For the text-containing cell, return its midpoint in [X, Y] coordinate format. 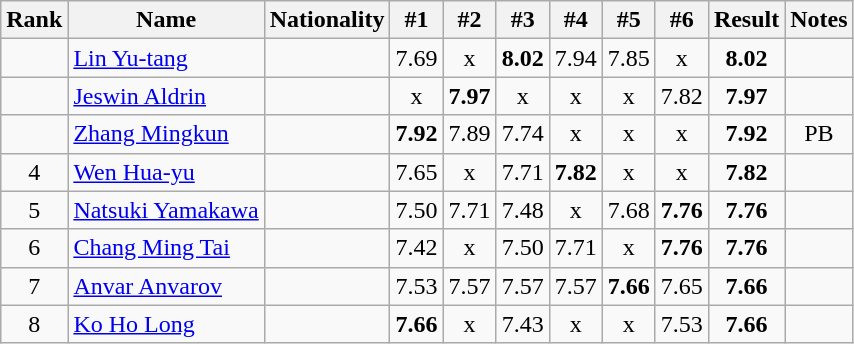
7.69 [416, 58]
Zhang Mingkun [166, 134]
#2 [470, 20]
4 [34, 172]
7 [34, 286]
Rank [34, 20]
8 [34, 324]
7.74 [522, 134]
Chang Ming Tai [166, 248]
#1 [416, 20]
Nationality [327, 20]
Lin Yu-tang [166, 58]
Jeswin Aldrin [166, 96]
6 [34, 248]
#6 [682, 20]
Result [746, 20]
7.68 [628, 210]
7.42 [416, 248]
Wen Hua-yu [166, 172]
7.94 [576, 58]
Anvar Anvarov [166, 286]
Natsuki Yamakawa [166, 210]
#4 [576, 20]
7.85 [628, 58]
7.43 [522, 324]
7.89 [470, 134]
PB [819, 134]
#5 [628, 20]
Name [166, 20]
#3 [522, 20]
7.48 [522, 210]
Ko Ho Long [166, 324]
Notes [819, 20]
5 [34, 210]
